Extract the (x, y) coordinate from the center of the cell holding the provided text.  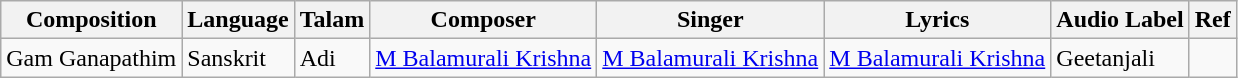
Ref (1212, 20)
Talam (332, 20)
Lyrics (938, 20)
Gam Ganapathim (92, 58)
Language (238, 20)
Audio Label (1120, 20)
Geetanjali (1120, 58)
Composition (92, 20)
Adi (332, 58)
Sanskrit (238, 58)
Singer (710, 20)
Composer (484, 20)
